Capture the cell that displays the provided text and extract its (X, Y) central coordinate. 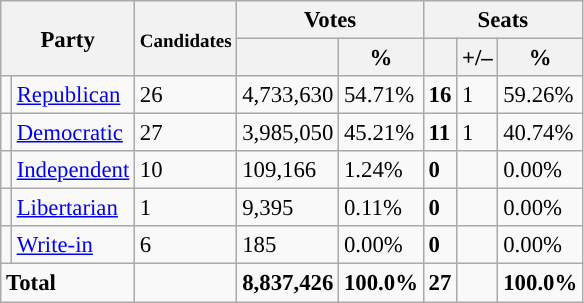
16 (440, 95)
Total (68, 283)
6 (186, 245)
45.21% (382, 133)
109,166 (288, 170)
1.24% (382, 170)
10 (186, 170)
40.74% (540, 133)
11 (440, 133)
185 (288, 245)
26 (186, 95)
0.11% (382, 208)
4,733,630 (288, 95)
Libertarian (72, 208)
54.71% (382, 95)
Write-in (72, 245)
+/– (478, 58)
Independent (72, 170)
8,837,426 (288, 283)
59.26% (540, 95)
Candidates (186, 38)
9,395 (288, 208)
Seats (502, 20)
Republican (72, 95)
Votes (330, 20)
3,985,050 (288, 133)
Party (68, 38)
Democratic (72, 133)
